Return the [x, y] coordinate for the center point of the cell that contains the specified text.  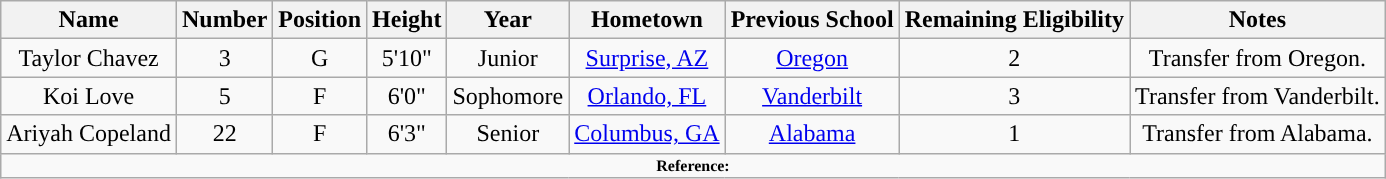
Senior [508, 134]
2 [1014, 58]
Oregon [812, 58]
Transfer from Oregon. [1258, 58]
Ariyah Copeland [89, 134]
Remaining Eligibility [1014, 20]
Name [89, 20]
Orlando, FL [647, 96]
Hometown [647, 20]
5 [224, 96]
Alabama [812, 134]
Number [224, 20]
Transfer from Alabama. [1258, 134]
Koi Love [89, 96]
Columbus, GA [647, 134]
Position [320, 20]
Surprise, AZ [647, 58]
Transfer from Vanderbilt. [1258, 96]
Reference: [693, 165]
Notes [1258, 20]
Junior [508, 58]
Vanderbilt [812, 96]
Height [407, 20]
22 [224, 134]
Previous School [812, 20]
6'3" [407, 134]
Taylor Chavez [89, 58]
Sophomore [508, 96]
6'0" [407, 96]
5'10" [407, 58]
Year [508, 20]
G [320, 58]
1 [1014, 134]
